Detect which cell encompasses the target text, then output its [X, Y] center coordinate. 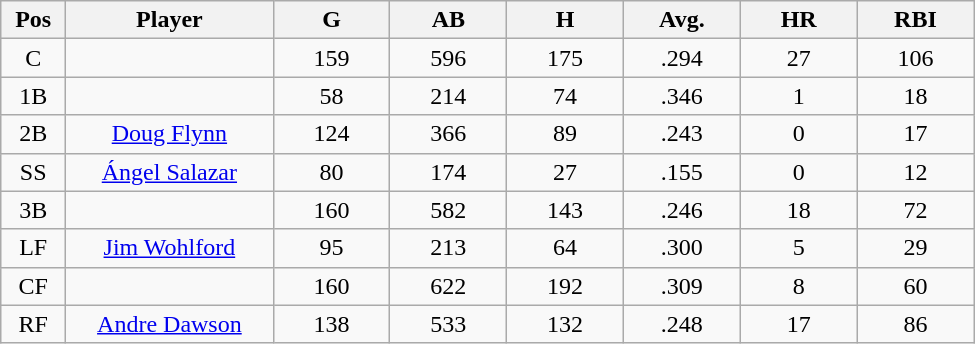
Player [170, 20]
Jim Wohlford [170, 248]
.294 [682, 58]
Doug Flynn [170, 134]
LF [34, 248]
86 [916, 324]
138 [332, 324]
192 [566, 286]
.309 [682, 286]
.300 [682, 248]
366 [448, 134]
74 [566, 96]
CF [34, 286]
RF [34, 324]
.248 [682, 324]
SS [34, 172]
159 [332, 58]
1 [798, 96]
124 [332, 134]
.346 [682, 96]
H [566, 20]
C [34, 58]
.246 [682, 210]
95 [332, 248]
Pos [34, 20]
AB [448, 20]
174 [448, 172]
58 [332, 96]
143 [566, 210]
80 [332, 172]
5 [798, 248]
HR [798, 20]
214 [448, 96]
.243 [682, 134]
175 [566, 58]
106 [916, 58]
622 [448, 286]
Avg. [682, 20]
64 [566, 248]
60 [916, 286]
8 [798, 286]
72 [916, 210]
213 [448, 248]
582 [448, 210]
29 [916, 248]
.155 [682, 172]
12 [916, 172]
1B [34, 96]
Ángel Salazar [170, 172]
132 [566, 324]
RBI [916, 20]
596 [448, 58]
3B [34, 210]
533 [448, 324]
89 [566, 134]
G [332, 20]
2B [34, 134]
Andre Dawson [170, 324]
